Output the [x, y] coordinate of the center of the cell containing the given text.  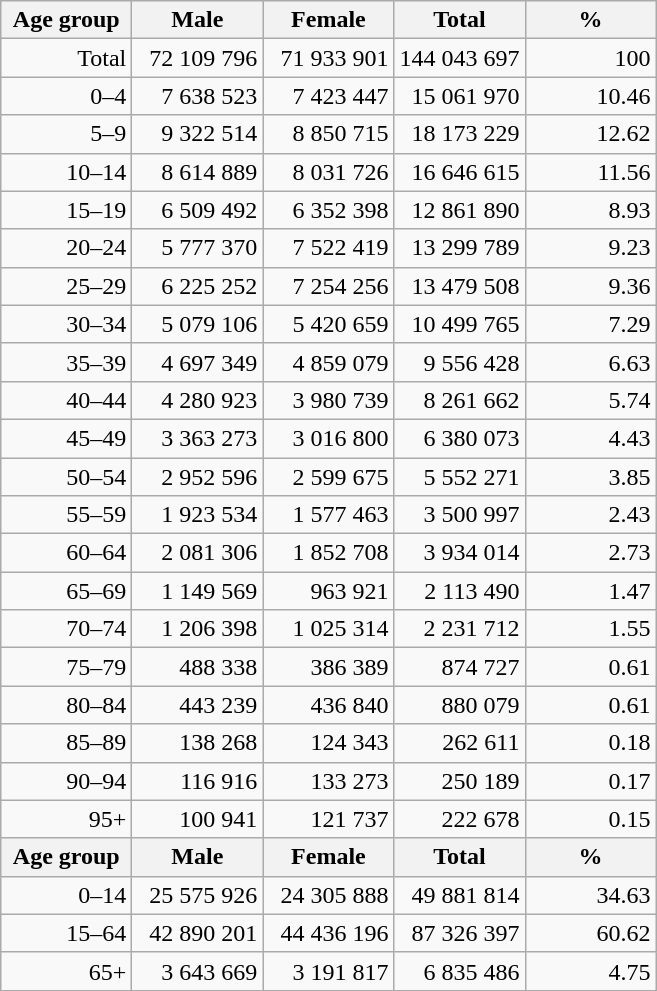
90–94 [66, 781]
5–9 [66, 134]
80–84 [66, 705]
60.62 [590, 933]
4 280 923 [198, 400]
488 338 [198, 667]
6 509 492 [198, 210]
7 522 419 [328, 248]
8.93 [590, 210]
124 343 [328, 743]
262 611 [460, 743]
0.15 [590, 819]
1 025 314 [328, 629]
386 389 [328, 667]
2 231 712 [460, 629]
2 599 675 [328, 477]
100 [590, 58]
7 638 523 [198, 96]
75–79 [66, 667]
138 268 [198, 743]
44 436 196 [328, 933]
1 923 534 [198, 515]
71 933 901 [328, 58]
5 552 271 [460, 477]
4 859 079 [328, 362]
65+ [66, 971]
12 861 890 [460, 210]
25–29 [66, 286]
35–39 [66, 362]
13 479 508 [460, 286]
15–64 [66, 933]
10 499 765 [460, 324]
4 697 349 [198, 362]
6 380 073 [460, 438]
9 556 428 [460, 362]
85–89 [66, 743]
0–4 [66, 96]
3.85 [590, 477]
121 737 [328, 819]
3 016 800 [328, 438]
42 890 201 [198, 933]
12.62 [590, 134]
10.46 [590, 96]
87 326 397 [460, 933]
1 577 463 [328, 515]
3 643 669 [198, 971]
4.43 [590, 438]
9.36 [590, 286]
5 420 659 [328, 324]
9.23 [590, 248]
6 352 398 [328, 210]
9 322 514 [198, 134]
18 173 229 [460, 134]
116 916 [198, 781]
60–64 [66, 553]
50–54 [66, 477]
70–74 [66, 629]
133 273 [328, 781]
3 500 997 [460, 515]
16 646 615 [460, 172]
6 225 252 [198, 286]
1 206 398 [198, 629]
3 191 817 [328, 971]
55–59 [66, 515]
2 113 490 [460, 591]
20–24 [66, 248]
1.47 [590, 591]
443 239 [198, 705]
5.74 [590, 400]
4.75 [590, 971]
0.17 [590, 781]
6 835 486 [460, 971]
1.55 [590, 629]
34.63 [590, 895]
1 852 708 [328, 553]
15 061 970 [460, 96]
7 254 256 [328, 286]
250 189 [460, 781]
2.43 [590, 515]
25 575 926 [198, 895]
24 305 888 [328, 895]
8 261 662 [460, 400]
0–14 [66, 895]
880 079 [460, 705]
49 881 814 [460, 895]
1 149 569 [198, 591]
95+ [66, 819]
144 043 697 [460, 58]
3 363 273 [198, 438]
65–69 [66, 591]
13 299 789 [460, 248]
874 727 [460, 667]
10–14 [66, 172]
8 031 726 [328, 172]
45–49 [66, 438]
7.29 [590, 324]
5 777 370 [198, 248]
7 423 447 [328, 96]
30–34 [66, 324]
222 678 [460, 819]
2 952 596 [198, 477]
2.73 [590, 553]
11.56 [590, 172]
3 980 739 [328, 400]
15–19 [66, 210]
963 921 [328, 591]
3 934 014 [460, 553]
8 850 715 [328, 134]
2 081 306 [198, 553]
40–44 [66, 400]
5 079 106 [198, 324]
6.63 [590, 362]
0.18 [590, 743]
436 840 [328, 705]
8 614 889 [198, 172]
100 941 [198, 819]
72 109 796 [198, 58]
